Return the (X, Y) coordinate for the center point of the cell that contains the specified text.  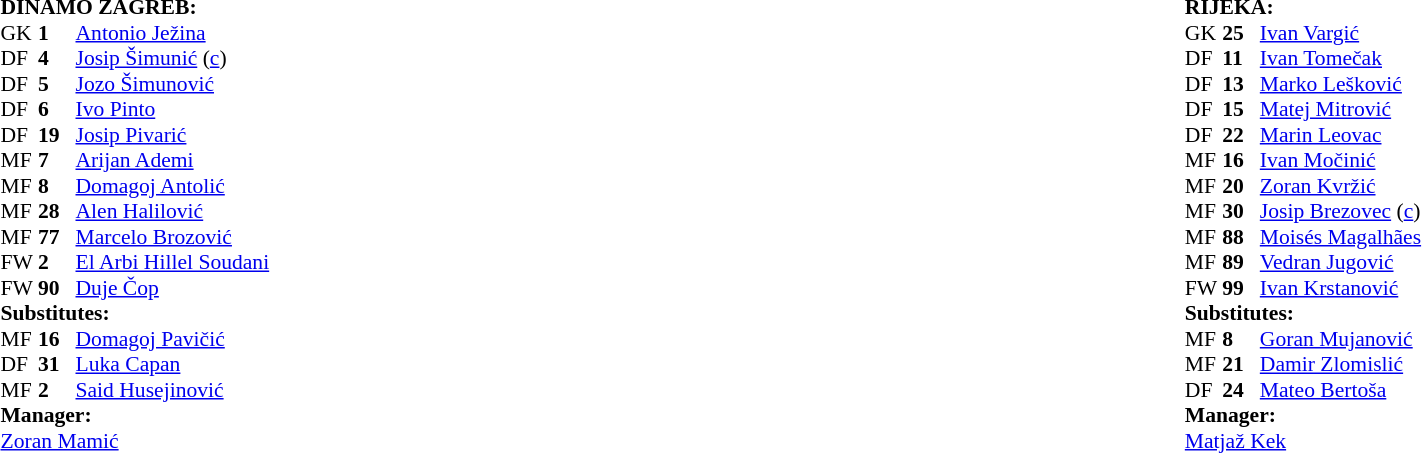
Said Husejinović (192, 390)
7 (57, 161)
Domagoj Pavičić (192, 339)
Substitutes: (154, 313)
Ivo Pinto (192, 109)
31 (57, 365)
15 (1241, 109)
Domagoj Antolić (192, 186)
Josip Šimunić (c) (192, 59)
89 (1241, 263)
Luka Capan (192, 365)
88 (1241, 237)
11 (1241, 59)
20 (1241, 186)
4 (57, 59)
30 (1241, 211)
22 (1241, 135)
Duje Čop (192, 288)
Jozo Šimunović (192, 84)
24 (1241, 390)
Arijan Ademi (192, 161)
28 (57, 211)
19 (57, 135)
Alen Halilović (192, 211)
Antonio Ježina (192, 33)
1 (57, 33)
Marcelo Brozović (192, 237)
13 (1241, 84)
77 (57, 237)
Josip Pivarić (192, 135)
Manager: (154, 415)
6 (57, 109)
5 (57, 84)
90 (57, 288)
21 (1241, 365)
99 (1241, 288)
El Arbi Hillel Soudani (192, 263)
25 (1241, 33)
